From the cell containing the given text, extract its center point as (x, y) coordinate. 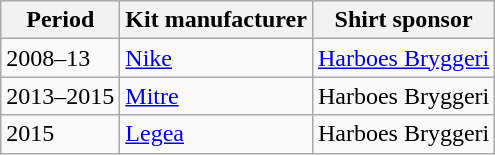
2013–2015 (60, 96)
Period (60, 20)
Mitre (216, 96)
Nike (216, 58)
2015 (60, 134)
2008–13 (60, 58)
Kit manufacturer (216, 20)
Shirt sponsor (403, 20)
Legea (216, 134)
